Capture the cell that displays the provided text and extract its [X, Y] central coordinate. 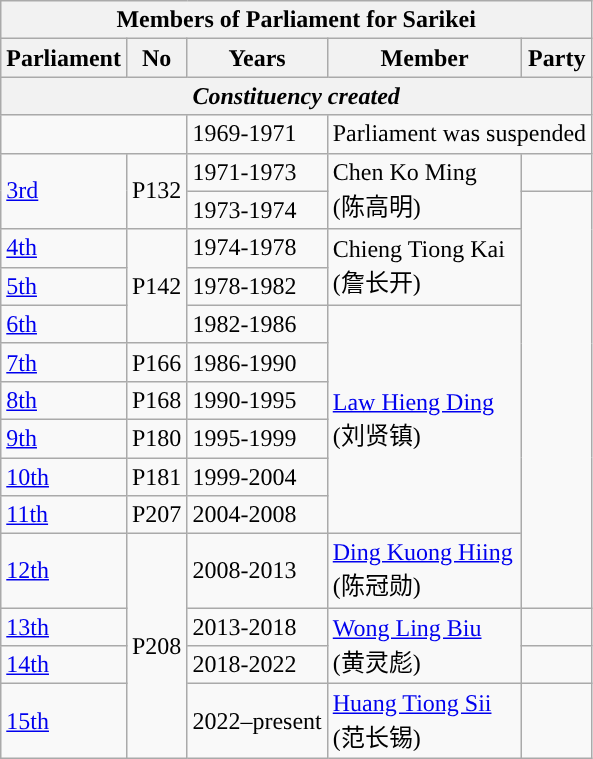
Years [257, 58]
P208 [156, 646]
10th [64, 477]
P181 [156, 477]
1999-2004 [257, 477]
1978-1982 [257, 286]
2018-2022 [257, 665]
2013-2018 [257, 627]
7th [64, 362]
Member [424, 58]
5th [64, 286]
2004-2008 [257, 515]
14th [64, 665]
6th [64, 324]
8th [64, 400]
3rd [64, 191]
P166 [156, 362]
2022–present [257, 721]
P180 [156, 438]
Parliament [64, 58]
1974-1978 [257, 248]
P142 [156, 286]
4th [64, 248]
Constituency created [296, 96]
Parliament was suspended [459, 134]
2008-2013 [257, 571]
Law Hieng Ding (刘贤镇) [424, 419]
P132 [156, 191]
Chen Ko Ming (陈高明) [424, 191]
1986-1990 [257, 362]
15th [64, 721]
1995-1999 [257, 438]
13th [64, 627]
Ding Kuong Hiing (陈冠勋) [424, 571]
1971-1973 [257, 172]
Chieng Tiong Kai (詹长开) [424, 267]
Huang Tiong Sii (范长锡) [424, 721]
11th [64, 515]
P168 [156, 400]
Party [557, 58]
P207 [156, 515]
1969-1971 [257, 134]
12th [64, 571]
1973-1974 [257, 210]
1990-1995 [257, 400]
No [156, 58]
1982-1986 [257, 324]
9th [64, 438]
Wong Ling Biu (黄灵彪) [424, 646]
Members of Parliament for Sarikei [296, 20]
